Find where the given text appears and provide that cell's center as (x, y) coordinate. 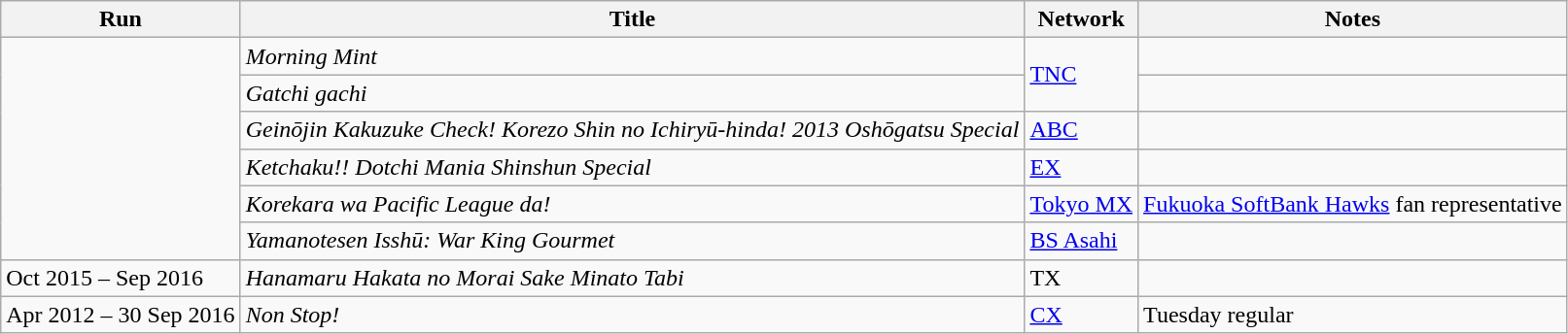
Tuesday regular (1353, 315)
Non Stop! (632, 315)
Run (121, 19)
ABC (1081, 130)
CX (1081, 315)
Gatchi gachi (632, 93)
EX (1081, 167)
Title (632, 19)
Korekara wa Pacific League da! (632, 204)
Network (1081, 19)
Morning Mint (632, 56)
Notes (1353, 19)
Geinōjin Kakuzuke Check! Korezo Shin no Ichiryū-hinda! 2013 Oshōgatsu Special (632, 130)
Ketchaku!! Dotchi Mania Shinshun Special (632, 167)
TX (1081, 278)
TNC (1081, 75)
Hanamaru Hakata no Morai Sake Minato Tabi (632, 278)
BS Asahi (1081, 241)
Apr 2012 – 30 Sep 2016 (121, 315)
Tokyo MX (1081, 204)
Oct 2015 – Sep 2016 (121, 278)
Fukuoka SoftBank Hawks fan representative (1353, 204)
Yamanotesen Isshū: War King Gourmet (632, 241)
